Locate the cell with the specified text and output its (x, y) center coordinate. 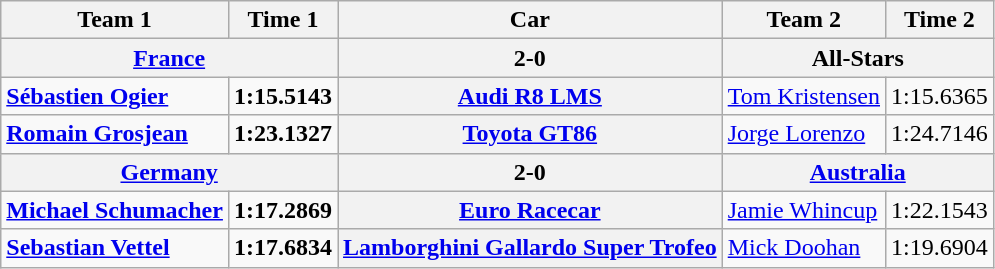
1:15.5143 (282, 96)
1:15.6365 (940, 96)
Toyota GT86 (530, 134)
Time 1 (282, 20)
All-Stars (858, 58)
Australia (858, 172)
1:19.6904 (940, 248)
Audi R8 LMS (530, 96)
Sebastian Vettel (115, 248)
Romain Grosjean (115, 134)
1:17.6834 (282, 248)
Team 2 (804, 20)
Mick Doohan (804, 248)
Sébastien Ogier (115, 96)
France (170, 58)
1:17.2869 (282, 210)
Lamborghini Gallardo Super Trofeo (530, 248)
Euro Racecar (530, 210)
Time 2 (940, 20)
1:24.7146 (940, 134)
Jamie Whincup (804, 210)
Germany (170, 172)
Tom Kristensen (804, 96)
Jorge Lorenzo (804, 134)
Team 1 (115, 20)
1:23.1327 (282, 134)
Car (530, 20)
Michael Schumacher (115, 210)
1:22.1543 (940, 210)
